Provide the [x, y] coordinate of the cell's center where the given text is located.  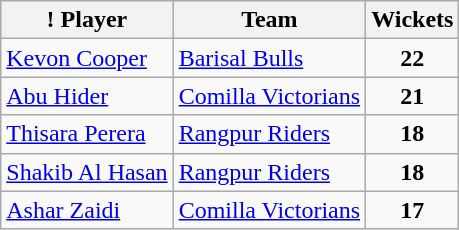
Abu Hider [87, 96]
! Player [87, 20]
Shakib Al Hasan [87, 172]
Wickets [412, 20]
Team [269, 20]
22 [412, 58]
Ashar Zaidi [87, 210]
17 [412, 210]
Barisal Bulls [269, 58]
21 [412, 96]
Kevon Cooper [87, 58]
Thisara Perera [87, 134]
